Determine the [x, y] coordinate at the center of the cell enclosing the given text.  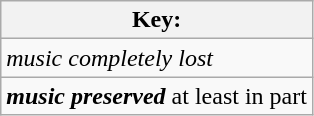
Key: [157, 20]
music preserved at least in part [157, 96]
music completely lost [157, 58]
